Return the [X, Y] coordinate for the center point of the cell that contains the specified text.  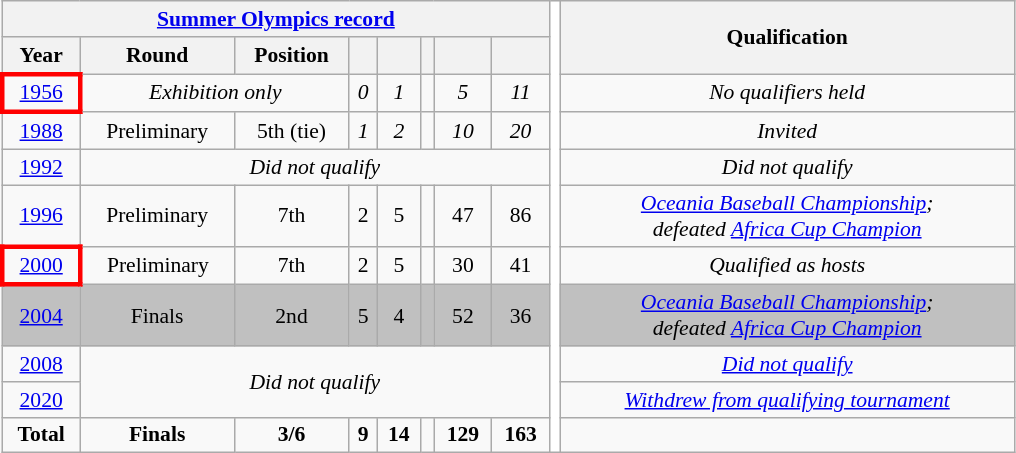
4 [398, 316]
Qualification [788, 38]
Exhibition only [214, 94]
2nd [292, 316]
2000 [41, 266]
1992 [41, 168]
9 [363, 435]
163 [521, 435]
5th (tie) [292, 132]
Summer Olympics record [276, 19]
Round [157, 56]
Qualified as hosts [788, 266]
No qualifiers held [788, 94]
86 [521, 216]
11 [521, 94]
3/6 [292, 435]
1956 [41, 94]
20 [521, 132]
1996 [41, 216]
52 [463, 316]
2020 [41, 400]
Withdrew from qualifying tournament [788, 400]
2004 [41, 316]
30 [463, 266]
0 [363, 94]
2008 [41, 364]
47 [463, 216]
10 [463, 132]
36 [521, 316]
14 [398, 435]
129 [463, 435]
Invited [788, 132]
Position [292, 56]
Total [41, 435]
41 [521, 266]
Year [41, 56]
1988 [41, 132]
